Extract the [X, Y] coordinate from the center of the cell holding the provided text.  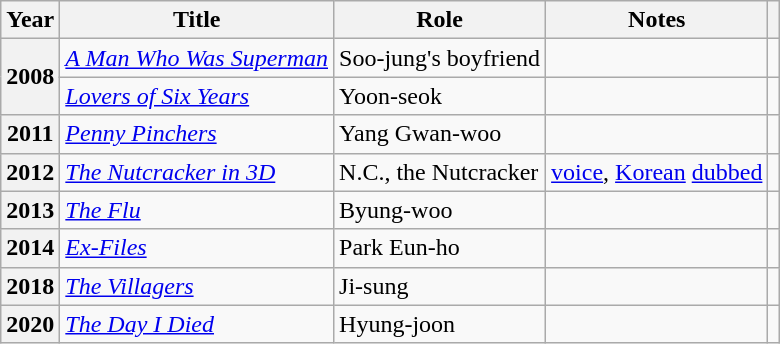
Yoon-seok [440, 96]
Soo-jung's boyfriend [440, 58]
N.C., the Nutcracker [440, 172]
The Villagers [197, 286]
Ex-Files [197, 248]
2020 [30, 324]
Park Eun-ho [440, 248]
Title [197, 20]
Byung-woo [440, 210]
The Day I Died [197, 324]
Role [440, 20]
Lovers of Six Years [197, 96]
2014 [30, 248]
voice, Korean dubbed [657, 172]
Year [30, 20]
Penny Pinchers [197, 134]
The Nutcracker in 3D [197, 172]
Notes [657, 20]
The Flu [197, 210]
2011 [30, 134]
Hyung-joon [440, 324]
2008 [30, 77]
Yang Gwan-woo [440, 134]
Ji-sung [440, 286]
2012 [30, 172]
2018 [30, 286]
A Man Who Was Superman [197, 58]
2013 [30, 210]
